Return the [X, Y] coordinate for the center point of the cell that contains the specified text.  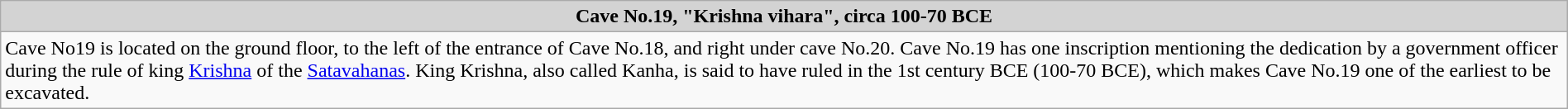
Cave No.19, "Krishna vihara", circa 100-70 BCE [784, 17]
